Provide the [X, Y] coordinate of the cell's center where the given text is located.  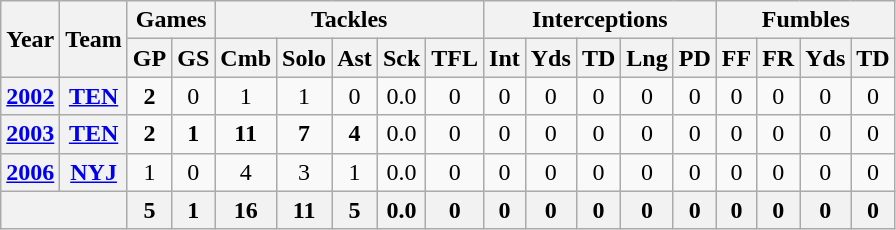
PD [694, 58]
Sck [401, 58]
Team [94, 39]
2002 [30, 96]
FF [736, 58]
GS [194, 58]
Interceptions [600, 20]
Ast [355, 58]
2003 [30, 134]
Int [505, 58]
3 [304, 172]
Tackles [350, 20]
TFL [455, 58]
Solo [304, 58]
Cmb [246, 58]
16 [246, 210]
Lng [647, 58]
Fumbles [806, 20]
2006 [30, 172]
Year [30, 39]
FR [778, 58]
GP [149, 58]
Games [170, 20]
7 [304, 134]
NYJ [94, 172]
